Scan for the cell matching the given text and deliver its (x, y) coordinate at center. 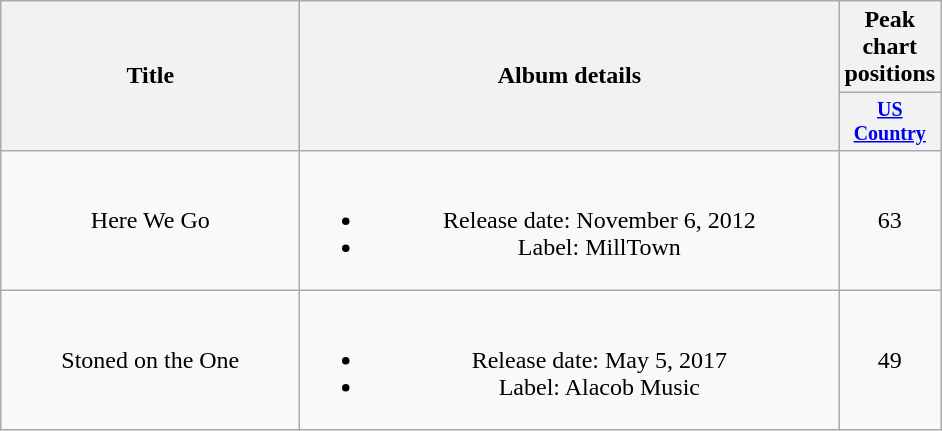
Album details (570, 76)
63 (890, 220)
US Country (890, 122)
Release date: November 6, 2012Label: MillTown (570, 220)
Stoned on the One (150, 360)
Peak chartpositions (890, 47)
Here We Go (150, 220)
49 (890, 360)
Release date: May 5, 2017Label: Alacob Music (570, 360)
Title (150, 76)
